For the text-containing cell, return its midpoint in [x, y] coordinate format. 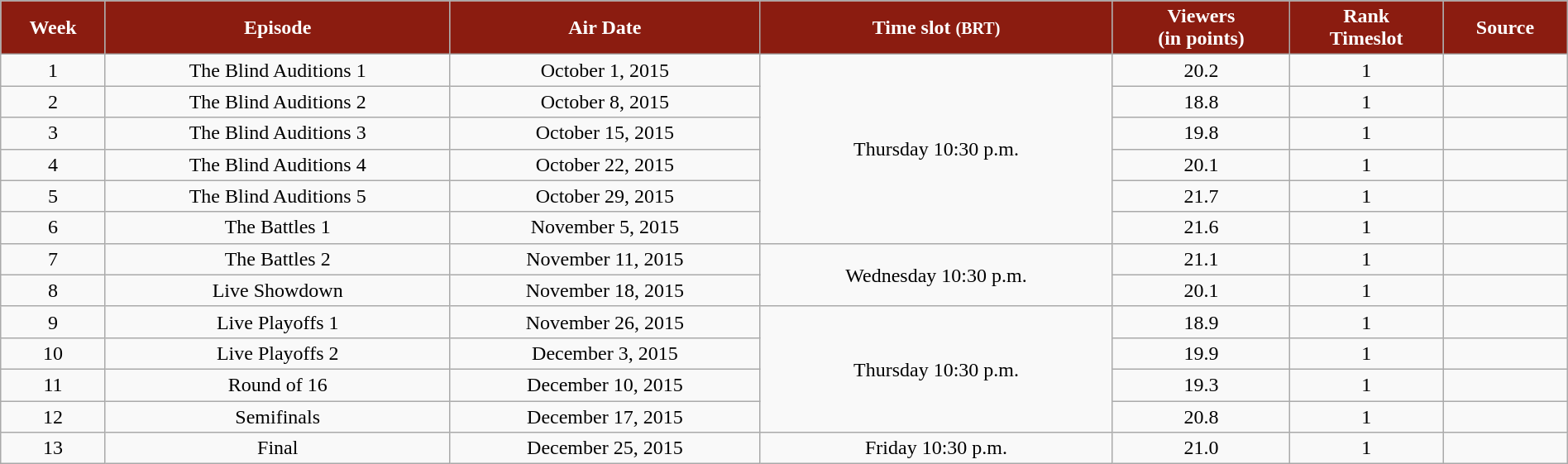
November 18, 2015 [605, 290]
18.8 [1201, 102]
2 [53, 102]
9 [53, 322]
21.0 [1201, 448]
November 11, 2015 [605, 259]
Week [53, 28]
21.6 [1201, 227]
Air Date [605, 28]
Episode [278, 28]
October 8, 2015 [605, 102]
20.8 [1201, 416]
6 [53, 227]
5 [53, 196]
18.9 [1201, 322]
Viewers(in points) [1201, 28]
October 22, 2015 [605, 165]
11 [53, 385]
October 1, 2015 [605, 70]
4 [53, 165]
The Blind Auditions 5 [278, 196]
Friday 10:30 p.m. [936, 448]
21.7 [1201, 196]
October 15, 2015 [605, 133]
Final [278, 448]
12 [53, 416]
19.8 [1201, 133]
3 [53, 133]
The Blind Auditions 3 [278, 133]
The Battles 2 [278, 259]
7 [53, 259]
8 [53, 290]
Source [1505, 28]
Live Playoffs 2 [278, 353]
19.3 [1201, 385]
December 10, 2015 [605, 385]
13 [53, 448]
Wednesday 10:30 p.m. [936, 275]
The Blind Auditions 4 [278, 165]
Round of 16 [278, 385]
December 3, 2015 [605, 353]
10 [53, 353]
November 5, 2015 [605, 227]
21.1 [1201, 259]
December 25, 2015 [605, 448]
Time slot (BRT) [936, 28]
RankTimeslot [1366, 28]
October 29, 2015 [605, 196]
20.2 [1201, 70]
The Blind Auditions 2 [278, 102]
The Blind Auditions 1 [278, 70]
The Battles 1 [278, 227]
Semifinals [278, 416]
19.9 [1201, 353]
Live Showdown [278, 290]
November 26, 2015 [605, 322]
Live Playoffs 1 [278, 322]
December 17, 2015 [605, 416]
